Determine the (x, y) coordinate at the center of the cell enclosing the given text.  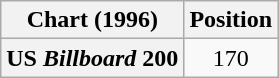
170 (231, 58)
US Billboard 200 (92, 58)
Position (231, 20)
Chart (1996) (92, 20)
